Pinpoint the cell where the given text exists, returning its (X, Y) midpoint coordinate. 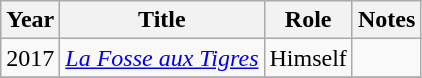
2017 (30, 58)
Title (162, 20)
Notes (386, 20)
Year (30, 20)
Himself (308, 58)
La Fosse aux Tigres (162, 58)
Role (308, 20)
